Return the (x, y) coordinate for the center point of the cell that contains the specified text.  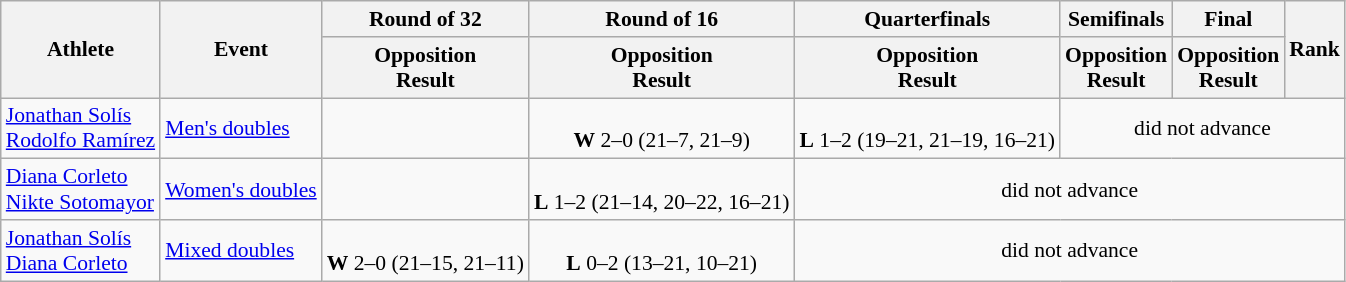
Men's doubles (241, 128)
Diana CorletoNikte Sotomayor (80, 190)
Jonathan SolísDiana Corleto (80, 250)
Event (241, 50)
Final (1228, 19)
Mixed doubles (241, 250)
W 2–0 (21–7, 21–9) (662, 128)
L 1–2 (21–14, 20–22, 16–21) (662, 190)
L 0–2 (13–21, 10–21) (662, 250)
Quarterfinals (927, 19)
W 2–0 (21–15, 21–11) (426, 250)
Athlete (80, 50)
Semifinals (1116, 19)
Rank (1314, 50)
Jonathan SolísRodolfo Ramírez (80, 128)
Round of 32 (426, 19)
Women's doubles (241, 190)
L 1–2 (19–21, 21–19, 16–21) (927, 128)
Round of 16 (662, 19)
